Locate the cell with the specified text and output its [X, Y] center coordinate. 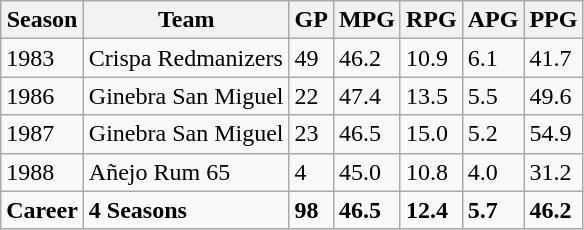
5.5 [493, 96]
APG [493, 20]
4.0 [493, 172]
47.4 [366, 96]
PPG [554, 20]
31.2 [554, 172]
15.0 [431, 134]
98 [311, 210]
23 [311, 134]
1986 [42, 96]
10.8 [431, 172]
RPG [431, 20]
Team [186, 20]
MPG [366, 20]
Season [42, 20]
1983 [42, 58]
4 [311, 172]
Añejo Rum 65 [186, 172]
45.0 [366, 172]
54.9 [554, 134]
6.1 [493, 58]
1987 [42, 134]
10.9 [431, 58]
22 [311, 96]
5.2 [493, 134]
12.4 [431, 210]
49.6 [554, 96]
5.7 [493, 210]
1988 [42, 172]
Crispa Redmanizers [186, 58]
49 [311, 58]
41.7 [554, 58]
13.5 [431, 96]
Career [42, 210]
4 Seasons [186, 210]
GP [311, 20]
